Extract the (x, y) coordinate from the center of the cell holding the provided text.  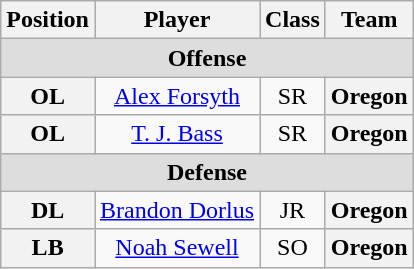
SO (293, 248)
Brandon Dorlus (176, 210)
Alex Forsyth (176, 96)
Team (369, 20)
Defense (207, 172)
Noah Sewell (176, 248)
T. J. Bass (176, 134)
JR (293, 210)
DL (48, 210)
Position (48, 20)
LB (48, 248)
Player (176, 20)
Class (293, 20)
Offense (207, 58)
